Output the [x, y] coordinate of the center of the cell containing the given text.  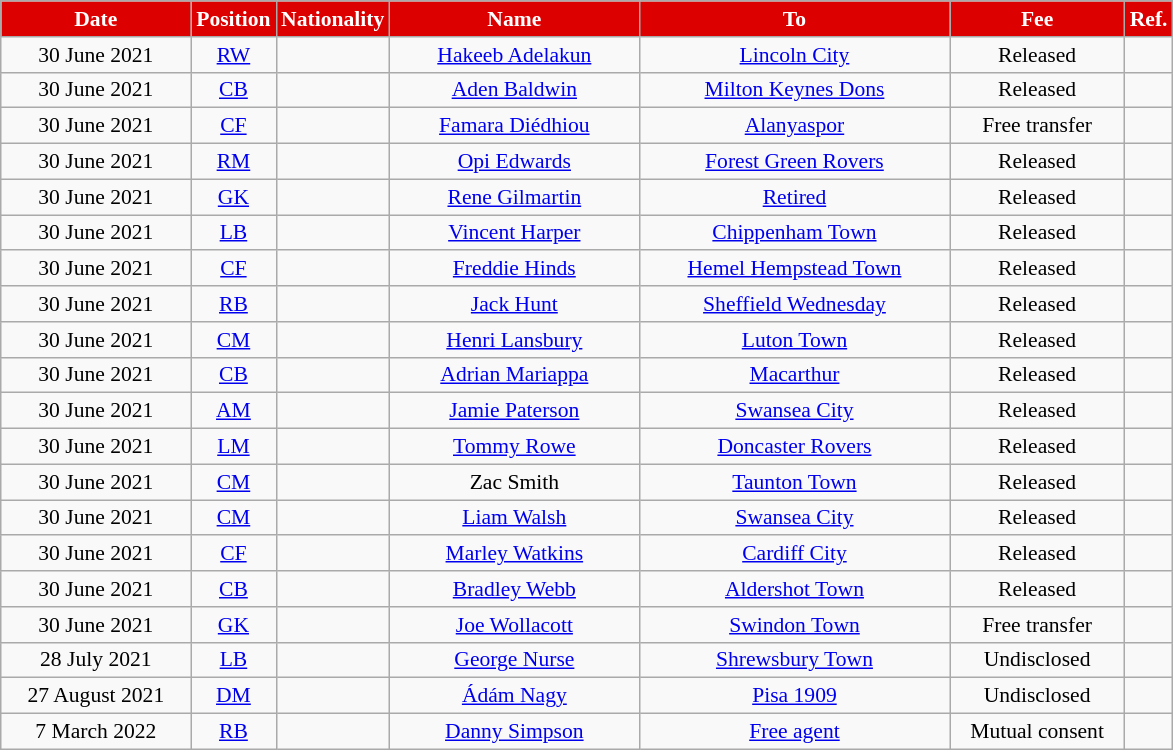
Doncaster Rovers [794, 447]
Marley Watkins [514, 554]
Lincoln City [794, 55]
Danny Simpson [514, 732]
7 March 2022 [96, 732]
Ref. [1149, 19]
Liam Walsh [514, 518]
Sheffield Wednesday [794, 304]
DM [234, 696]
Alanyaspor [794, 126]
Freddie Hinds [514, 269]
Opi Edwards [514, 162]
Aldershot Town [794, 589]
Chippenham Town [794, 233]
Henri Lansbury [514, 340]
Taunton Town [794, 482]
Fee [1038, 19]
Ádám Nagy [514, 696]
Hemel Hempstead Town [794, 269]
Nationality [332, 19]
Rene Gilmartin [514, 197]
Name [514, 19]
To [794, 19]
Date [96, 19]
27 August 2021 [96, 696]
Mutual consent [1038, 732]
Macarthur [794, 375]
Adrian Mariappa [514, 375]
AM [234, 411]
Jamie Paterson [514, 411]
Luton Town [794, 340]
Joe Wollacott [514, 625]
Retired [794, 197]
Hakeeb Adelakun [514, 55]
RM [234, 162]
Pisa 1909 [794, 696]
Free agent [794, 732]
Position [234, 19]
Swindon Town [794, 625]
Shrewsbury Town [794, 660]
28 July 2021 [96, 660]
Tommy Rowe [514, 447]
Famara Diédhiou [514, 126]
Vincent Harper [514, 233]
LM [234, 447]
Zac Smith [514, 482]
RW [234, 55]
Cardiff City [794, 554]
Forest Green Rovers [794, 162]
Bradley Webb [514, 589]
Jack Hunt [514, 304]
George Nurse [514, 660]
Aden Baldwin [514, 90]
Milton Keynes Dons [794, 90]
